Determine the (X, Y) coordinate at the center of the cell enclosing the given text.  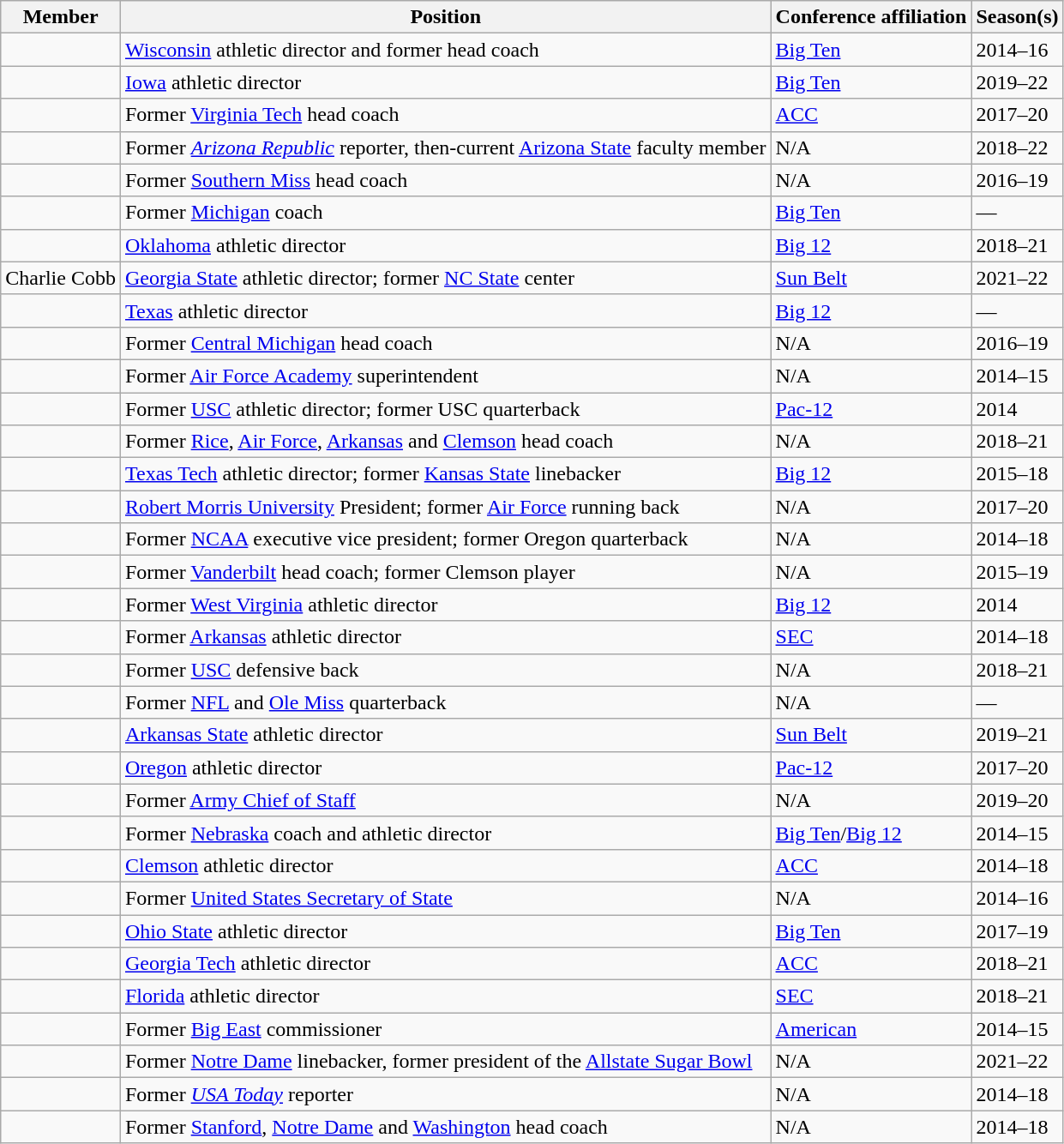
Wisconsin athletic director and former head coach (446, 50)
Former Big East commissioner (446, 1029)
Robert Morris University President; former Air Force running back (446, 507)
Position (446, 17)
Former Southern Miss head coach (446, 180)
Georgia State athletic director; former NC State center (446, 278)
2015–18 (1017, 474)
Charlie Cobb (61, 278)
American (871, 1029)
Former Stanford, Notre Dame and Washington head coach (446, 1127)
Big Ten/Big 12 (871, 833)
Season(s) (1017, 17)
Former United States Secretary of State (446, 898)
Former Air Force Academy superintendent (446, 376)
Former Army Chief of Staff (446, 800)
Former Arizona Republic reporter, then-current Arizona State faculty member (446, 148)
Texas Tech athletic director; former Kansas State linebacker (446, 474)
2017–19 (1017, 930)
Former USC defensive back (446, 670)
Former Central Michigan head coach (446, 343)
Former USC athletic director; former USC quarterback (446, 409)
2015–19 (1017, 572)
Florida athletic director (446, 996)
Former USA Today reporter (446, 1094)
Former Notre Dame linebacker, former president of the Allstate Sugar Bowl (446, 1062)
Iowa athletic director (446, 82)
Former Virginia Tech head coach (446, 115)
2019–21 (1017, 735)
Ohio State athletic director (446, 930)
Former Michigan coach (446, 213)
Former West Virginia athletic director (446, 605)
Oklahoma athletic director (446, 245)
2018–22 (1017, 148)
Former NCAA executive vice president; former Oregon quarterback (446, 539)
2019–22 (1017, 82)
2019–20 (1017, 800)
Clemson athletic director (446, 865)
Conference affiliation (871, 17)
Former Vanderbilt head coach; former Clemson player (446, 572)
Oregon athletic director (446, 768)
Georgia Tech athletic director (446, 964)
Member (61, 17)
Former Arkansas athletic director (446, 637)
Former Nebraska coach and athletic director (446, 833)
Former Rice, Air Force, Arkansas and Clemson head coach (446, 442)
Arkansas State athletic director (446, 735)
Texas athletic director (446, 310)
Former NFL and Ole Miss quarterback (446, 702)
